Pinpoint the cell where the given text exists, returning its (X, Y) midpoint coordinate. 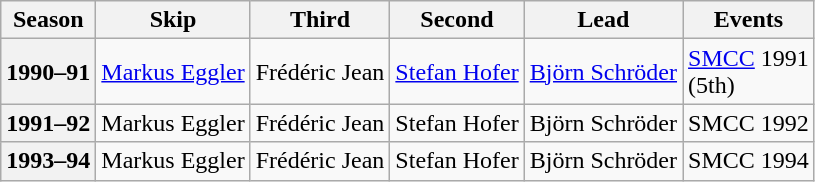
Third (320, 20)
SMCC 1994 (749, 161)
Second (457, 20)
1993–94 (48, 161)
1991–92 (48, 123)
SMCC 1992 (749, 123)
Skip (173, 20)
Lead (603, 20)
1990–91 (48, 72)
Events (749, 20)
Season (48, 20)
SMCC 1991 (5th) (749, 72)
